Provide the (x, y) coordinate of the cell's center where the given text is located.  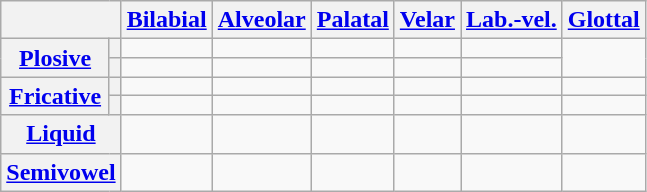
Lab.-vel. (511, 20)
Fricative (56, 96)
Glottal (604, 20)
Bilabial (166, 20)
Velar (427, 20)
Plosive (56, 58)
Alveolar (262, 20)
Liquid (61, 134)
Palatal (352, 20)
Semivowel (61, 172)
